Provide the (X, Y) coordinate of the cell's center where the given text is located.  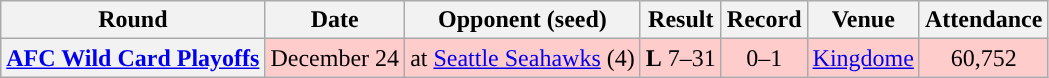
Kingdome (863, 58)
L 7–31 (680, 58)
Result (680, 20)
Venue (863, 20)
Date (335, 20)
Opponent (seed) (523, 20)
December 24 (335, 58)
AFC Wild Card Playoffs (133, 58)
Round (133, 20)
0–1 (764, 58)
Record (764, 20)
at Seattle Seahawks (4) (523, 58)
Attendance (983, 20)
60,752 (983, 58)
